From the cell containing the given text, extract its center point as (X, Y) coordinate. 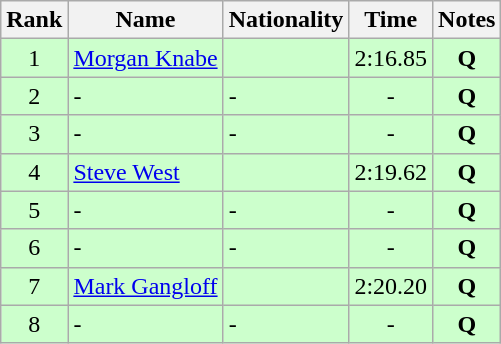
Nationality (286, 20)
Mark Gangloff (146, 286)
2 (34, 96)
Steve West (146, 172)
1 (34, 58)
Notes (467, 20)
Rank (34, 20)
6 (34, 248)
8 (34, 324)
7 (34, 286)
2:19.62 (391, 172)
Name (146, 20)
Morgan Knabe (146, 58)
2:16.85 (391, 58)
4 (34, 172)
2:20.20 (391, 286)
Time (391, 20)
3 (34, 134)
5 (34, 210)
